Pinpoint the cell where the given text exists, returning its (X, Y) midpoint coordinate. 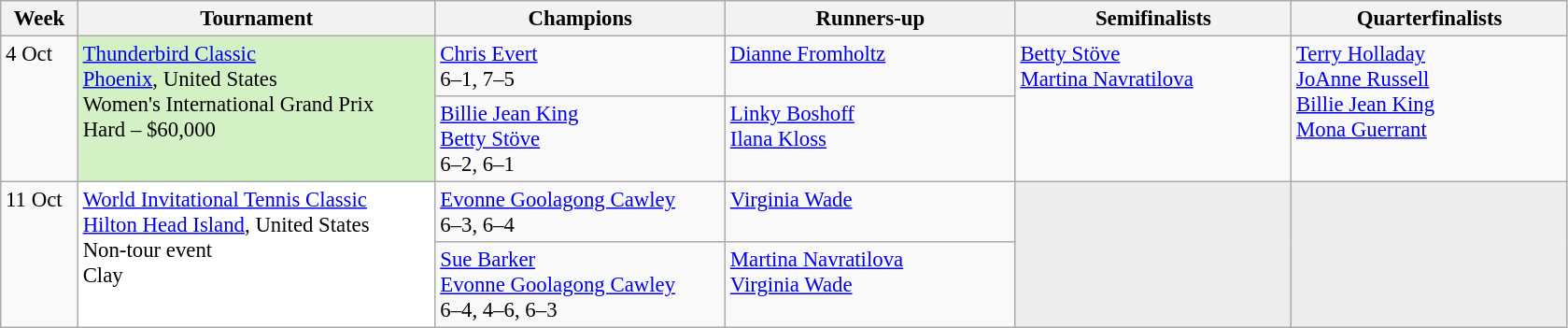
Sue Barker Evonne Goolagong Cawley6–4, 4–6, 6–3 (581, 285)
Evonne Goolagong Cawley6–3, 6–4 (581, 213)
Billie Jean King Betty Stöve 6–2, 6–1 (581, 139)
4 Oct (39, 109)
Semifinalists (1153, 19)
Thunderbird Classic Phoenix, United StatesWomen's International Grand PrixHard – $60,000 (256, 109)
Week (39, 19)
Virginia Wade (870, 213)
Chris Evert6–1, 7–5 (581, 67)
Tournament (256, 19)
Terry Holladay JoAnne Russell Billie Jean King Mona Guerrant (1430, 109)
Dianne Fromholtz (870, 67)
Martina Navratilova Virginia Wade (870, 285)
Champions (581, 19)
11 Oct (39, 255)
Linky Boshoff Ilana Kloss (870, 139)
Betty Stöve Martina Navratilova (1153, 109)
Quarterfinalists (1430, 19)
World Invitational Tennis Classic Hilton Head Island, United StatesNon-tour eventClay (256, 255)
Runners-up (870, 19)
